Capture the cell that displays the provided text and extract its (x, y) central coordinate. 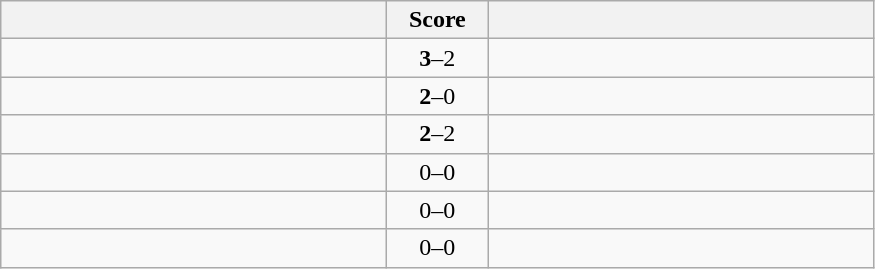
Score (438, 20)
2–2 (438, 134)
3–2 (438, 58)
2–0 (438, 96)
